Identify which cell holds the provided text, then report its (x, y) central coordinate. 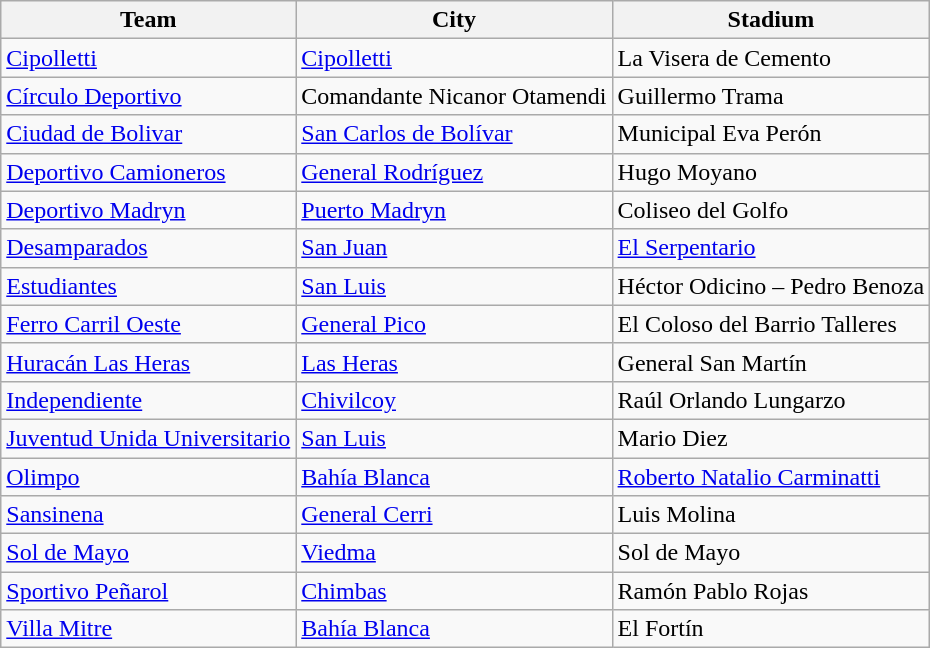
Puerto Madryn (454, 210)
Chimbas (454, 591)
San Carlos de Bolívar (454, 134)
Viedma (454, 553)
Municipal Eva Perón (771, 134)
Mario Diez (771, 438)
San Juan (454, 248)
Hugo Moyano (771, 172)
Chivilcoy (454, 400)
Sportivo Peñarol (148, 591)
City (454, 20)
General Cerri (454, 515)
Estudiantes (148, 286)
Ramón Pablo Rojas (771, 591)
Independiente (148, 400)
Coliseo del Golfo (771, 210)
General Pico (454, 324)
Stadium (771, 20)
Héctor Odicino – Pedro Benoza (771, 286)
Team (148, 20)
Guillermo Trama (771, 96)
Ferro Carril Oeste (148, 324)
Círculo Deportivo (148, 96)
Roberto Natalio Carminatti (771, 477)
El Fortín (771, 629)
Deportivo Camioneros (148, 172)
Villa Mitre (148, 629)
La Visera de Cemento (771, 58)
Luis Molina (771, 515)
Juventud Unida Universitario (148, 438)
Desamparados (148, 248)
Sansinena (148, 515)
General Rodríguez (454, 172)
El Serpentario (771, 248)
General San Martín (771, 362)
Deportivo Madryn (148, 210)
Comandante Nicanor Otamendi (454, 96)
El Coloso del Barrio Talleres (771, 324)
Huracán Las Heras (148, 362)
Olimpo (148, 477)
Raúl Orlando Lungarzo (771, 400)
Las Heras (454, 362)
Ciudad de Bolivar (148, 134)
